Pinpoint the cell where the given text exists, returning its [x, y] midpoint coordinate. 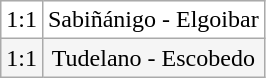
Tudelano - Escobedo [153, 58]
Sabiñánigo - Elgoibar [153, 20]
